Identify which cell holds the provided text, then report its (x, y) central coordinate. 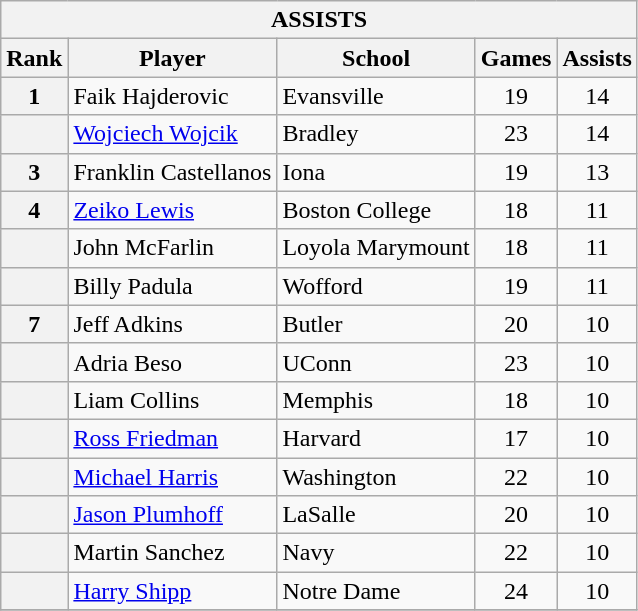
4 (34, 210)
17 (516, 438)
Franklin Castellanos (172, 172)
LaSalle (376, 515)
Games (516, 58)
Bradley (376, 134)
Jason Plumhoff (172, 515)
Loyola Marymount (376, 248)
Iona (376, 172)
Navy (376, 553)
Wofford (376, 286)
Liam Collins (172, 400)
Player (172, 58)
Memphis (376, 400)
Harry Shipp (172, 591)
Harvard (376, 438)
Evansville (376, 96)
Assists (597, 58)
Billy Padula (172, 286)
Boston College (376, 210)
13 (597, 172)
ASSISTS (320, 20)
John McFarlin (172, 248)
Washington (376, 477)
Martin Sanchez (172, 553)
Rank (34, 58)
3 (34, 172)
Wojciech Wojcik (172, 134)
Michael Harris (172, 477)
Butler (376, 324)
Adria Beso (172, 362)
UConn (376, 362)
Ross Friedman (172, 438)
School (376, 58)
1 (34, 96)
Notre Dame (376, 591)
Jeff Adkins (172, 324)
7 (34, 324)
Faik Hajderovic (172, 96)
Zeiko Lewis (172, 210)
24 (516, 591)
